Pinpoint the cell where the given text exists, returning its (x, y) midpoint coordinate. 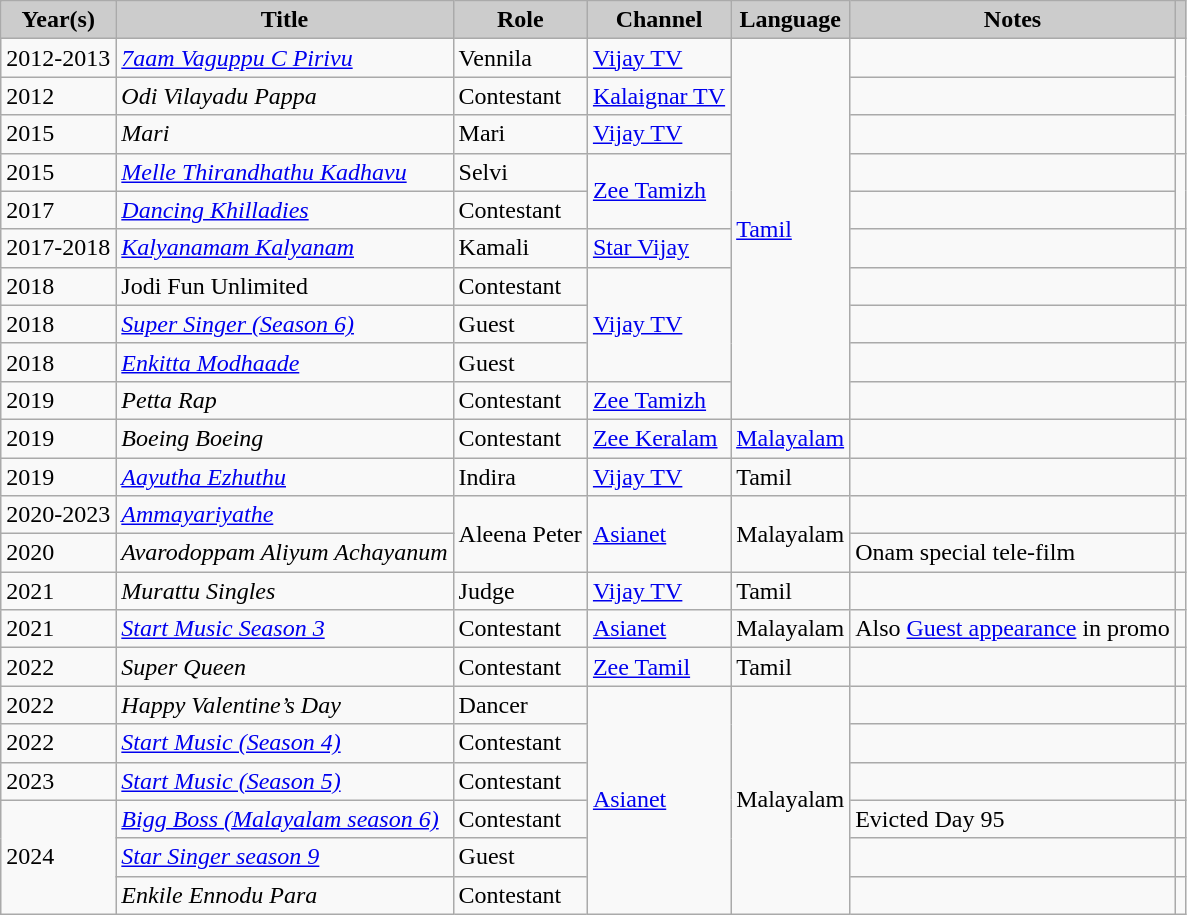
Dancing Khilladies (284, 210)
Start Music Season 3 (284, 629)
Super Singer (Season 6) (284, 324)
Role (520, 20)
Title (284, 20)
Also Guest appearance in promo (1013, 629)
Star Vijay (658, 248)
Jodi Fun Unlimited (284, 286)
Channel (658, 20)
Language (790, 20)
7aam Vaguppu C Pirivu (284, 58)
2020-2023 (58, 515)
Indira (520, 477)
Selvi (520, 172)
Enkitta Modhaade (284, 362)
Bigg Boss (Malayalam season 6) (284, 819)
Start Music (Season 4) (284, 743)
Kalyanamam Kalyanam (284, 248)
Dancer (520, 705)
2017 (58, 210)
Notes (1013, 20)
Odi Vilayadu Pappa (284, 96)
Happy Valentine’s Day (284, 705)
2023 (58, 781)
Star Singer season 9 (284, 857)
Aleena Peter (520, 534)
Petta Rap (284, 400)
Kalaignar TV (658, 96)
Year(s) (58, 20)
Start Music (Season 5) (284, 781)
Avarodoppam Aliyum Achayanum (284, 553)
Melle Thirandhathu Kadhavu (284, 172)
Boeing Boeing (284, 438)
2012 (58, 96)
2020 (58, 553)
2012-2013 (58, 58)
2024 (58, 857)
Enkile Ennodu Para (284, 895)
Zee Keralam (658, 438)
Kamali (520, 248)
Vennila (520, 58)
Super Queen (284, 667)
Ammayariyathe (284, 515)
2017-2018 (58, 248)
Onam special tele-film (1013, 553)
Aayutha Ezhuthu (284, 477)
Evicted Day 95 (1013, 819)
Judge (520, 591)
Murattu Singles (284, 591)
Zee Tamil (658, 667)
